For the text-containing cell, return its midpoint in [X, Y] coordinate format. 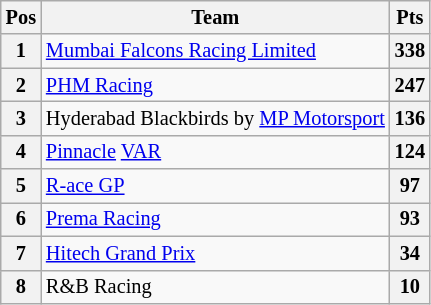
338 [410, 51]
Pts [410, 17]
3 [21, 118]
34 [410, 253]
247 [410, 85]
97 [410, 186]
Prema Racing [216, 219]
Mumbai Falcons Racing Limited [216, 51]
1 [21, 51]
Hyderabad Blackbirds by MP Motorsport [216, 118]
10 [410, 287]
136 [410, 118]
PHM Racing [216, 85]
R-ace GP [216, 186]
Team [216, 17]
124 [410, 152]
7 [21, 253]
Pos [21, 17]
5 [21, 186]
R&B Racing [216, 287]
4 [21, 152]
Hitech Grand Prix [216, 253]
8 [21, 287]
Pinnacle VAR [216, 152]
6 [21, 219]
93 [410, 219]
2 [21, 85]
